For the text-containing cell, return its midpoint in (x, y) coordinate format. 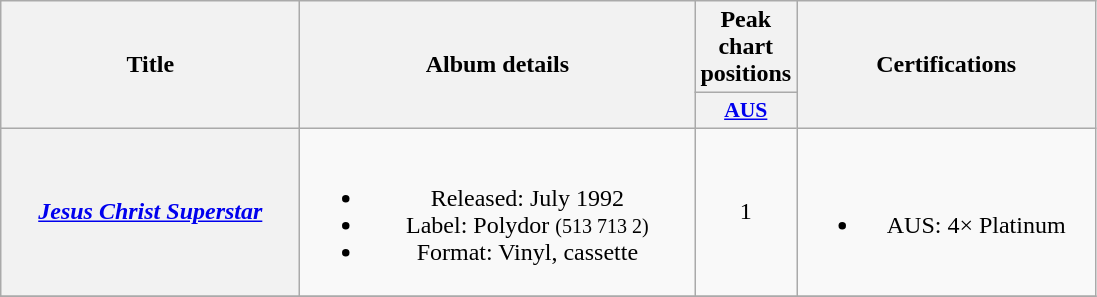
AUS: 4× Platinum (946, 212)
Title (150, 65)
1 (746, 212)
Album details (498, 65)
AUS (746, 111)
Peak chart positions (746, 47)
Certifications (946, 65)
Released: July 1992Label: Polydor (513 713 2)Format: Vinyl, cassette (498, 212)
Jesus Christ Superstar (150, 212)
